Output the [X, Y] coordinate of the center of the cell containing the given text.  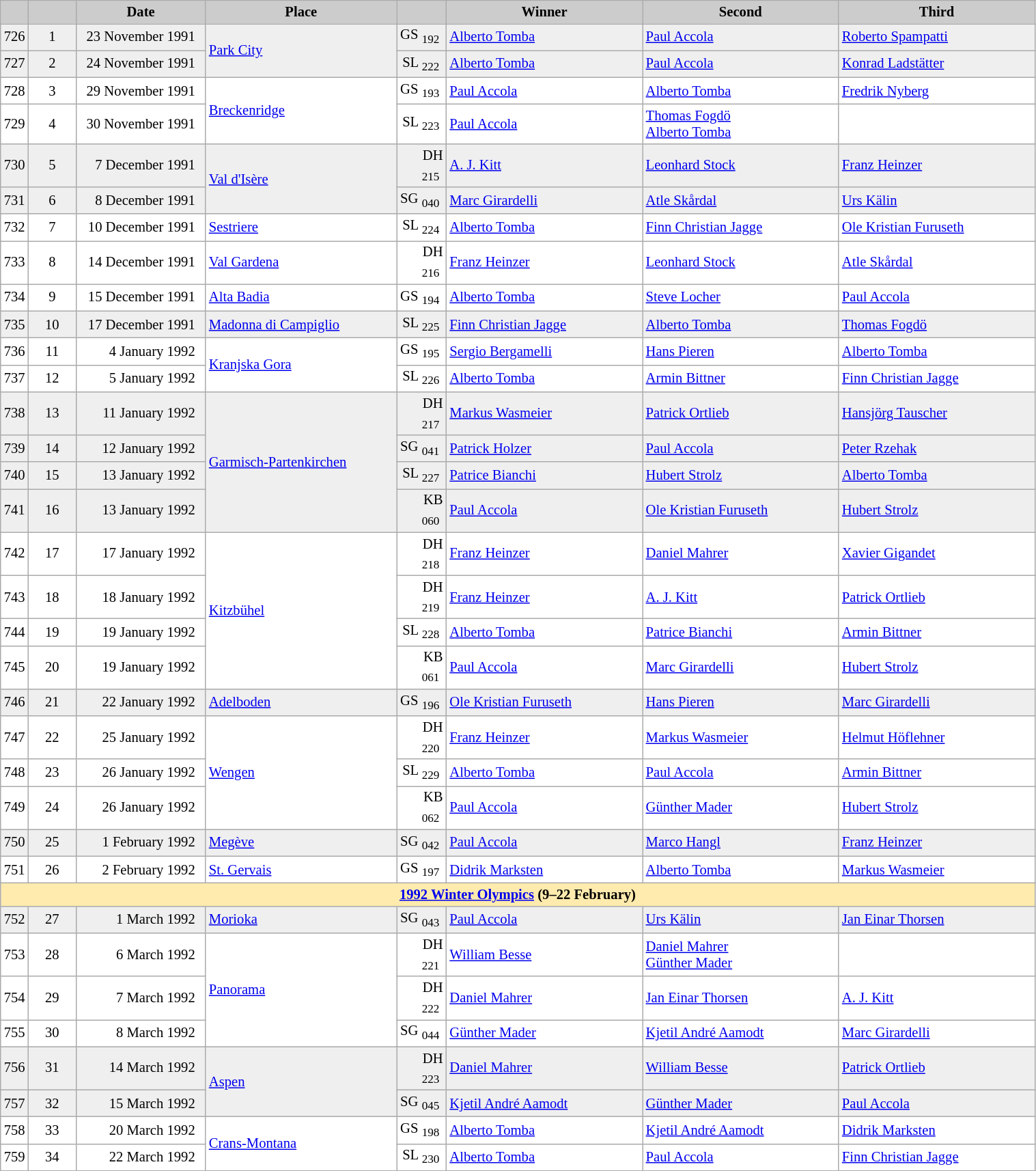
DH 221 [422, 955]
747 [15, 738]
14 December 1991 [141, 262]
18 [52, 597]
11 January 1992 [141, 413]
22 January 1992 [141, 702]
25 [52, 843]
SG 042 [422, 843]
743 [15, 597]
Sestriere [301, 227]
33 [52, 1130]
GS 195 [422, 351]
755 [15, 1033]
SL 223 [422, 124]
17 December 1991 [141, 324]
Hansjörg Tauscher [937, 413]
752 [15, 920]
Konrad Ladstätter [937, 64]
13 [52, 413]
753 [15, 955]
29 [52, 997]
SL 228 [422, 631]
728 [15, 90]
32 [52, 1103]
731 [15, 201]
27 [52, 920]
746 [15, 702]
SL 227 [422, 476]
Second [740, 12]
Fredrik Nyberg [937, 90]
6 [52, 201]
14 [52, 448]
10 [52, 324]
DH 215 [422, 165]
4 [52, 124]
Steve Locher [740, 298]
16 [52, 510]
Marco Hangl [740, 843]
14 March 1992 [141, 1069]
744 [15, 631]
1 March 1992 [141, 920]
30 [52, 1033]
Xavier Gigandet [937, 553]
736 [15, 351]
738 [15, 413]
12 [52, 378]
25 January 1992 [141, 738]
21 [52, 702]
SL 229 [422, 772]
31 [52, 1069]
SL 222 [422, 64]
2 [52, 64]
23 November 1991 [141, 37]
SG 044 [422, 1033]
730 [15, 165]
Park City [301, 51]
Date [141, 12]
7 March 1992 [141, 997]
KB 061 [422, 667]
19 [52, 631]
SG 040 [422, 201]
5 [52, 165]
Thomas Fogdö Alberto Tomba [740, 124]
2 February 1992 [141, 869]
1992 Winter Olympics (9–22 February) [518, 894]
9 [52, 298]
23 [52, 772]
735 [15, 324]
GS 193 [422, 90]
732 [15, 227]
1 February 1992 [141, 843]
Panorama [301, 990]
28 [52, 955]
26 [52, 869]
18 January 1992 [141, 597]
734 [15, 298]
22 March 1992 [141, 1157]
Third [937, 12]
11 [52, 351]
Breckenridge [301, 111]
DH 223 [422, 1069]
Roberto Spampatti [937, 37]
Megève [301, 843]
SL 226 [422, 378]
SG 043 [422, 920]
Helmut Höflehner [937, 738]
15 December 1991 [141, 298]
740 [15, 476]
Wengen [301, 773]
24 [52, 808]
737 [15, 378]
3 [52, 90]
742 [15, 553]
729 [15, 124]
749 [15, 808]
7 [52, 227]
Garmisch-Partenkirchen [301, 462]
DH 219 [422, 597]
Winner [544, 12]
Place [301, 12]
751 [15, 869]
15 March 1992 [141, 1103]
727 [15, 64]
St. Gervais [301, 869]
KB 060 [422, 510]
745 [15, 667]
24 November 1991 [141, 64]
739 [15, 448]
8 [52, 262]
4 January 1992 [141, 351]
DH 218 [422, 553]
Adelboden [301, 702]
GS 192 [422, 37]
Alta Badia [301, 298]
22 [52, 738]
17 [52, 553]
Morioka [301, 920]
6 March 1992 [141, 955]
Thomas Fogdö [937, 324]
GS 197 [422, 869]
Kranjska Gora [301, 365]
GS 194 [422, 298]
DH 217 [422, 413]
15 [52, 476]
KB 062 [422, 808]
Sergio Bergamelli [544, 351]
30 November 1991 [141, 124]
5 January 1992 [141, 378]
757 [15, 1103]
12 January 1992 [141, 448]
Patrick Holzer [544, 448]
Madonna di Campiglio [301, 324]
Daniel Mahrer Günther Mader [740, 955]
Aspen [301, 1082]
759 [15, 1157]
758 [15, 1130]
7 December 1991 [141, 165]
SL 230 [422, 1157]
DH 216 [422, 262]
726 [15, 37]
733 [15, 262]
SG 045 [422, 1103]
Val d'Isère [301, 179]
Val Gardena [301, 262]
756 [15, 1069]
750 [15, 843]
GS 198 [422, 1130]
10 December 1991 [141, 227]
8 March 1992 [141, 1033]
17 January 1992 [141, 553]
SL 224 [422, 227]
DH 220 [422, 738]
Kitzbühel [301, 611]
Peter Rzehak [937, 448]
1 [52, 37]
SG 041 [422, 448]
DH 222 [422, 997]
Crans-Montana [301, 1144]
SL 225 [422, 324]
20 March 1992 [141, 1130]
748 [15, 772]
20 [52, 667]
8 December 1991 [141, 201]
29 November 1991 [141, 90]
741 [15, 510]
GS 196 [422, 702]
34 [52, 1157]
754 [15, 997]
